For the text-containing cell, return its midpoint in [x, y] coordinate format. 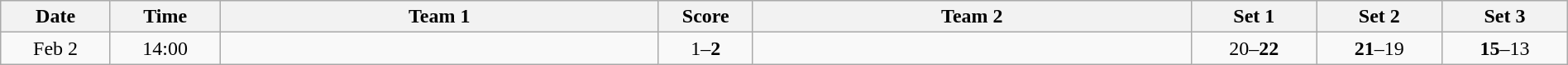
20–22 [1255, 48]
Team 1 [439, 17]
15–13 [1505, 48]
Set 2 [1379, 17]
Feb 2 [56, 48]
Set 1 [1255, 17]
Team 2 [972, 17]
Time [165, 17]
Date [56, 17]
Set 3 [1505, 17]
Score [705, 17]
1–2 [705, 48]
21–19 [1379, 48]
14:00 [165, 48]
